Determine the [X, Y] coordinate at the center of the cell enclosing the given text.  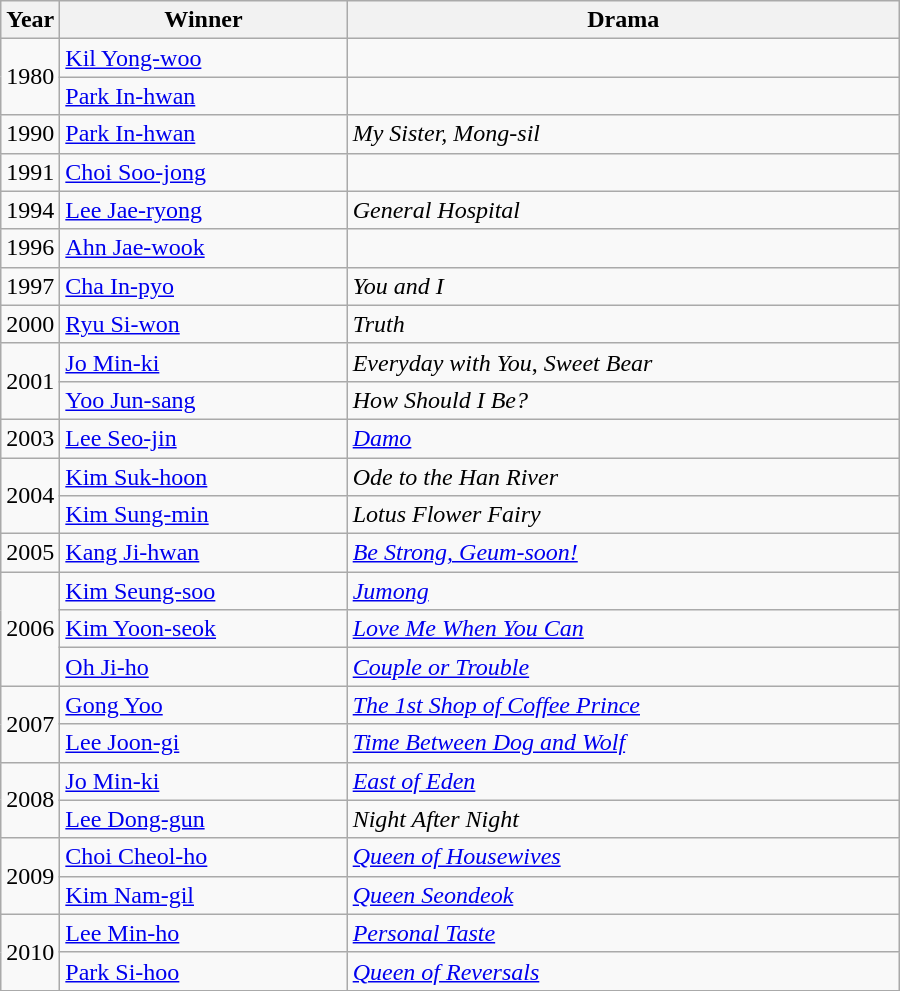
2010 [30, 952]
Lee Min-ho [204, 933]
Park Si-hoo [204, 971]
Choi Soo-jong [204, 172]
Lee Dong-gun [204, 819]
2004 [30, 496]
Oh Ji-ho [204, 667]
Be Strong, Geum-soon! [623, 553]
1980 [30, 77]
1991 [30, 172]
Damo [623, 438]
1990 [30, 134]
Lee Joon-gi [204, 743]
Drama [623, 20]
Cha In-pyo [204, 286]
My Sister, Mong-sil [623, 134]
The 1st Shop of Coffee Prince [623, 705]
East of Eden [623, 781]
2006 [30, 629]
Kim Nam-gil [204, 895]
Lee Jae-ryong [204, 210]
Kil Yong-woo [204, 58]
2008 [30, 800]
Choi Cheol-ho [204, 857]
Kang Ji-hwan [204, 553]
2003 [30, 438]
Truth [623, 324]
Night After Night [623, 819]
Lotus Flower Fairy [623, 515]
Queen Seondeok [623, 895]
Ahn Jae-wook [204, 248]
General Hospital [623, 210]
1996 [30, 248]
Jumong [623, 591]
Queen of Reversals [623, 971]
2000 [30, 324]
You and I [623, 286]
2009 [30, 876]
2007 [30, 724]
Lee Seo-jin [204, 438]
2001 [30, 381]
2005 [30, 553]
1997 [30, 286]
Time Between Dog and Wolf [623, 743]
Couple or Trouble [623, 667]
1994 [30, 210]
Queen of Housewives [623, 857]
Gong Yoo [204, 705]
Yoo Jun-sang [204, 400]
Kim Yoon-seok [204, 629]
Everyday with You, Sweet Bear [623, 362]
Personal Taste [623, 933]
Ode to the Han River [623, 477]
How Should I Be? [623, 400]
Kim Sung-min [204, 515]
Kim Suk-hoon [204, 477]
Ryu Si-won [204, 324]
Winner [204, 20]
Kim Seung-soo [204, 591]
Love Me When You Can [623, 629]
Year [30, 20]
